Return the [x, y] coordinate for the center point of the cell that contains the specified text.  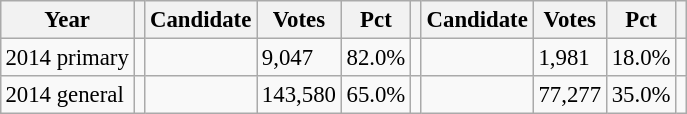
82.0% [376, 57]
Year [67, 20]
9,047 [300, 57]
2014 general [67, 95]
77,277 [570, 95]
65.0% [376, 95]
2014 primary [67, 57]
18.0% [640, 57]
143,580 [300, 95]
35.0% [640, 95]
1,981 [570, 57]
